Return [X, Y] of the center of cell containing provided text 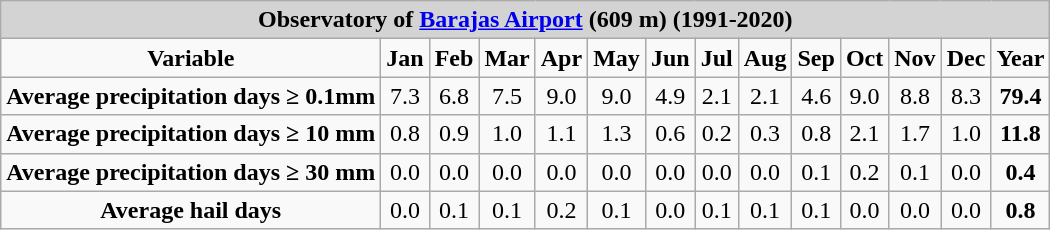
May [617, 58]
7.5 [507, 96]
0.6 [670, 134]
11.8 [1020, 134]
1.3 [617, 134]
Aug [765, 58]
0.3 [765, 134]
79.4 [1020, 96]
6.8 [454, 96]
4.6 [816, 96]
Oct [864, 58]
Jul [716, 58]
1.7 [915, 134]
Mar [507, 58]
0.9 [454, 134]
4.9 [670, 96]
Apr [561, 58]
Nov [915, 58]
8.3 [966, 96]
Year [1020, 58]
7.3 [405, 96]
Average precipitation days ≥ 10 mm [191, 134]
Sep [816, 58]
1.1 [561, 134]
Average hail days [191, 210]
8.8 [915, 96]
Jun [670, 58]
Jan [405, 58]
Observatory of Barajas Airport (609 m) (1991-2020) [526, 20]
Average precipitation days ≥ 30 mm [191, 172]
0.4 [1020, 172]
Variable [191, 58]
Average precipitation days ≥ 0.1mm [191, 96]
Feb [454, 58]
Dec [966, 58]
